Scan for the cell matching the given text and deliver its (x, y) coordinate at center. 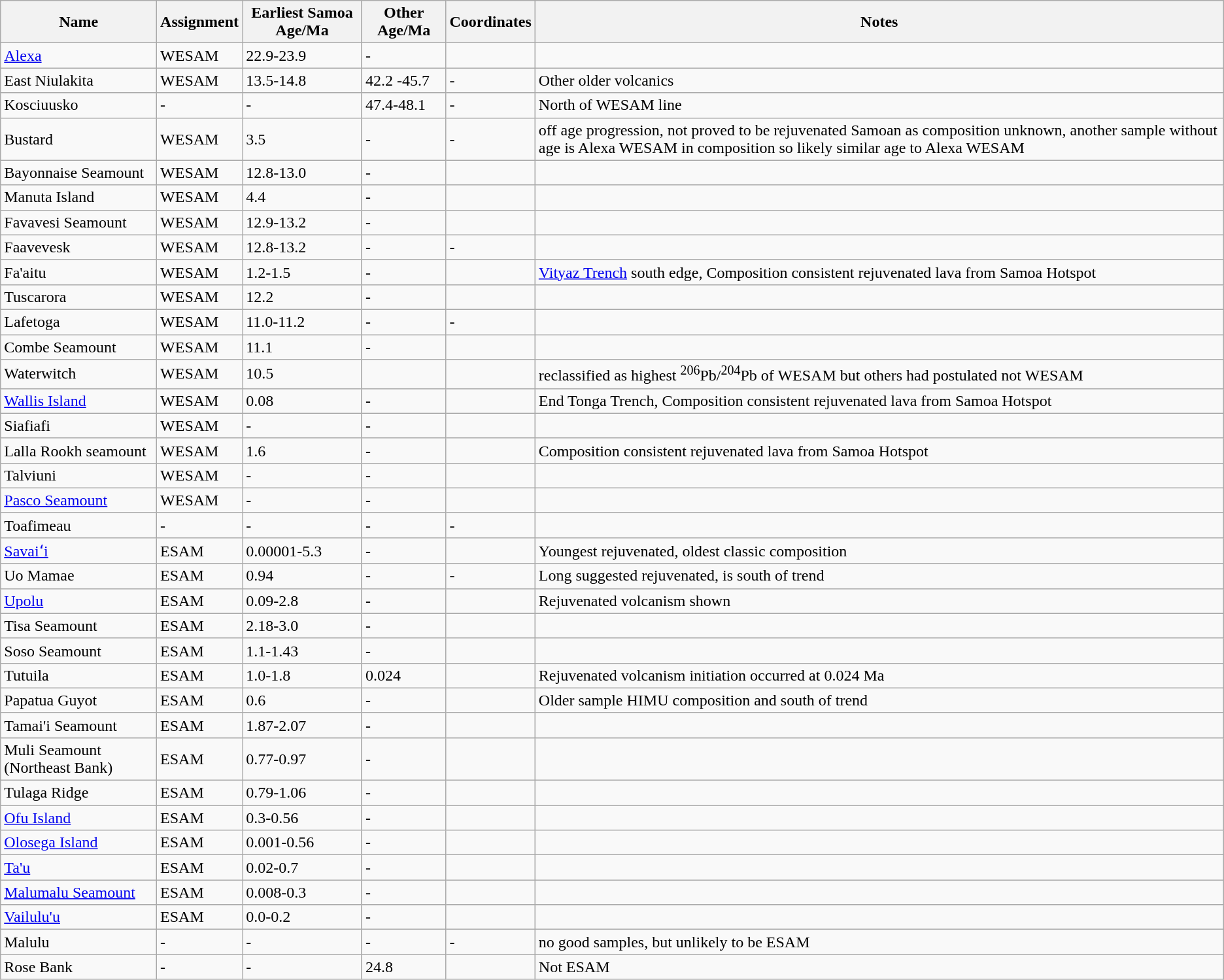
Favavesi Seamount (78, 222)
11.1 (302, 347)
East Niulakita (78, 80)
0.3-0.56 (302, 818)
3.5 (302, 139)
Not ESAM (879, 967)
Lafetoga (78, 322)
42.2 -45.7 (404, 80)
2.18-3.0 (302, 626)
0.024 (404, 675)
Earliest Samoa Age/Ma (302, 22)
11.0-11.2 (302, 322)
Other Age/Ma (404, 22)
End Tonga Trench, Composition consistent rejuvenated lava from Samoa Hotspot (879, 401)
Kosciuusko (78, 105)
Tisa Seamount (78, 626)
Vailulu'u (78, 917)
Lalla Rookh seamount (78, 450)
Rose Bank (78, 967)
Rejuvenated volcanism shown (879, 601)
Ta'u (78, 868)
Other older volcanics (879, 80)
Olosega Island (78, 843)
Waterwitch (78, 374)
0.00001-5.3 (302, 550)
Vityaz Trench south edge, Composition consistent rejuvenated lava from Samoa Hotspot (879, 272)
0.77-0.97 (302, 758)
Upolu (78, 601)
1.6 (302, 450)
North of WESAM line (879, 105)
Composition consistent rejuvenated lava from Samoa Hotspot (879, 450)
Talviuni (78, 475)
12.8-13.0 (302, 173)
Malumalu Seamount (78, 892)
12.2 (302, 297)
12.8-13.2 (302, 247)
24.8 (404, 967)
Tulaga Ridge (78, 793)
0.001-0.56 (302, 843)
Papatua Guyot (78, 700)
0.94 (302, 576)
Bustard (78, 139)
0.08 (302, 401)
1.2-1.5 (302, 272)
Ofu Island (78, 818)
Older sample HIMU composition and south of trend (879, 700)
12.9-13.2 (302, 222)
0.09-2.8 (302, 601)
Alexa (78, 56)
no good samples, but unlikely to be ESAM (879, 942)
Combe Seamount (78, 347)
Youngest rejuvenated, oldest classic composition (879, 550)
0.6 (302, 700)
0.02-0.7 (302, 868)
Malulu (78, 942)
22.9-23.9 (302, 56)
0.79-1.06 (302, 793)
Name (78, 22)
Bayonnaise Seamount (78, 173)
Soso Seamount (78, 651)
Wallis Island (78, 401)
Notes (879, 22)
1.1-1.43 (302, 651)
Siafiafi (78, 426)
Uo Mamae (78, 576)
Coordinates (490, 22)
Tamai'i Seamount (78, 725)
Muli Seamount (Northeast Bank) (78, 758)
13.5-14.8 (302, 80)
Rejuvenated volcanism initiation occurred at 0.024 Ma (879, 675)
Fa'aitu (78, 272)
Tutuila (78, 675)
Tuscarora (78, 297)
Assignment (200, 22)
reclassified as highest 206Pb/204Pb of WESAM but others had postulated not WESAM (879, 374)
1.87-2.07 (302, 725)
Faavevesk (78, 247)
0.008-0.3 (302, 892)
Manuta Island (78, 197)
10.5 (302, 374)
47.4-48.1 (404, 105)
4.4 (302, 197)
1.0-1.8 (302, 675)
0.0-0.2 (302, 917)
Pasco Seamount (78, 500)
Savaiʻi (78, 550)
Toafimeau (78, 525)
Long suggested rejuvenated, is south of trend (879, 576)
